Capture the cell that displays the provided text and extract its [X, Y] central coordinate. 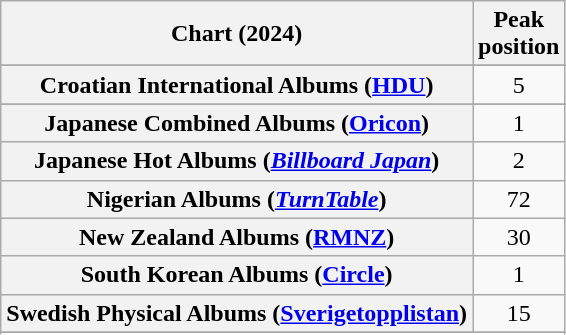
15 [519, 313]
5 [519, 85]
Croatian International Albums (HDU) [237, 85]
2 [519, 161]
Swedish Physical Albums (Sverigetopplistan) [237, 313]
30 [519, 237]
72 [519, 199]
Chart (2024) [237, 34]
South Korean Albums (Circle) [237, 275]
Japanese Hot Albums (Billboard Japan) [237, 161]
Japanese Combined Albums (Oricon) [237, 123]
Peakposition [519, 34]
New Zealand Albums (RMNZ) [237, 237]
Nigerian Albums (TurnTable) [237, 199]
